Identify which cell holds the provided text, then report its (x, y) central coordinate. 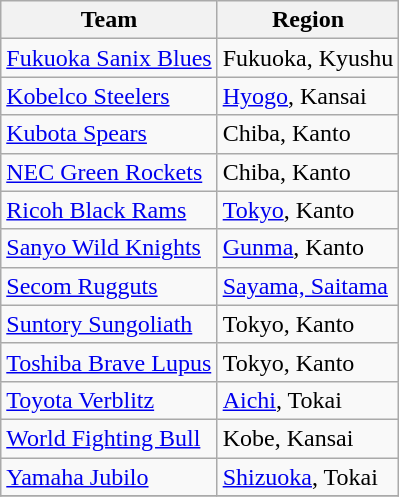
Aichi, Tokai (308, 400)
Toshiba Brave Lupus (109, 362)
Kubota Spears (109, 134)
NEC Green Rockets (109, 172)
Fukuoka Sanix Blues (109, 58)
Shizuoka, Tokai (308, 477)
Yamaha Jubilo (109, 477)
Kobe, Kansai (308, 438)
Sanyo Wild Knights (109, 248)
World Fighting Bull (109, 438)
Fukuoka, Kyushu (308, 58)
Sayama, Saitama (308, 286)
Gunma, Kanto (308, 248)
Team (109, 20)
Secom Rugguts (109, 286)
Hyogo, Kansai (308, 96)
Region (308, 20)
Toyota Verblitz (109, 400)
Suntory Sungoliath (109, 324)
Ricoh Black Rams (109, 210)
Kobelco Steelers (109, 96)
